Provide the [X, Y] coordinate of the cell's center where the given text is located.  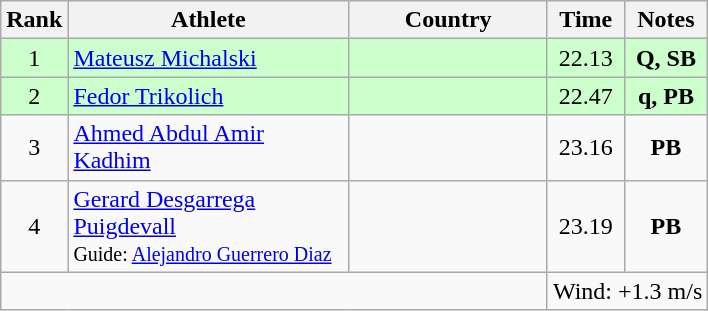
Athlete [208, 20]
3 [34, 148]
Mateusz Michalski [208, 58]
Wind: +1.3 m/s [627, 291]
4 [34, 226]
Country [448, 20]
23.19 [586, 226]
22.13 [586, 58]
Time [586, 20]
Fedor Trikolich [208, 96]
23.16 [586, 148]
Notes [666, 20]
Rank [34, 20]
1 [34, 58]
22.47 [586, 96]
Q, SB [666, 58]
q, PB [666, 96]
Ahmed Abdul Amir Kadhim [208, 148]
2 [34, 96]
Gerard Desgarrega PuigdevallGuide: Alejandro Guerrero Diaz [208, 226]
